Detect which cell encompasses the target text, then output its [x, y] center coordinate. 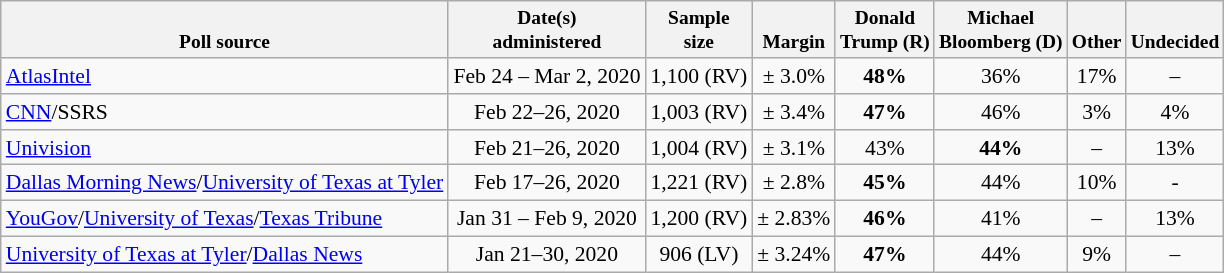
- [1175, 183]
± 3.0% [794, 76]
YouGov/University of Texas/Texas Tribune [225, 219]
Other [1096, 30]
43% [884, 148]
1,221 (RV) [700, 183]
1,200 (RV) [700, 219]
CNN/SSRS [225, 112]
17% [1096, 76]
Feb 17–26, 2020 [546, 183]
MichaelBloomberg (D) [1000, 30]
Undecided [1175, 30]
48% [884, 76]
36% [1000, 76]
45% [884, 183]
Feb 22–26, 2020 [546, 112]
Jan 31 – Feb 9, 2020 [546, 219]
AtlasIntel [225, 76]
906 (LV) [700, 254]
Univision [225, 148]
1,004 (RV) [700, 148]
Dallas Morning News/University of Texas at Tyler [225, 183]
Jan 21–30, 2020 [546, 254]
± 3.1% [794, 148]
± 2.8% [794, 183]
10% [1096, 183]
Date(s)administered [546, 30]
1,100 (RV) [700, 76]
Feb 24 – Mar 2, 2020 [546, 76]
DonaldTrump (R) [884, 30]
Margin [794, 30]
9% [1096, 254]
Poll source [225, 30]
41% [1000, 219]
± 3.4% [794, 112]
4% [1175, 112]
Feb 21–26, 2020 [546, 148]
± 2.83% [794, 219]
University of Texas at Tyler/Dallas News [225, 254]
1,003 (RV) [700, 112]
Samplesize [700, 30]
± 3.24% [794, 254]
3% [1096, 112]
